Identify which cell holds the provided text, then report its (X, Y) central coordinate. 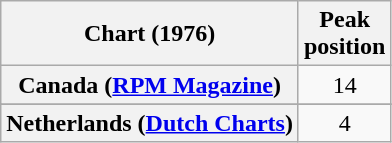
Peakposition (344, 34)
14 (344, 85)
Netherlands (Dutch Charts) (150, 123)
4 (344, 123)
Chart (1976) (150, 34)
Canada (RPM Magazine) (150, 85)
